Scan for the cell matching the given text and deliver its [X, Y] coordinate at center. 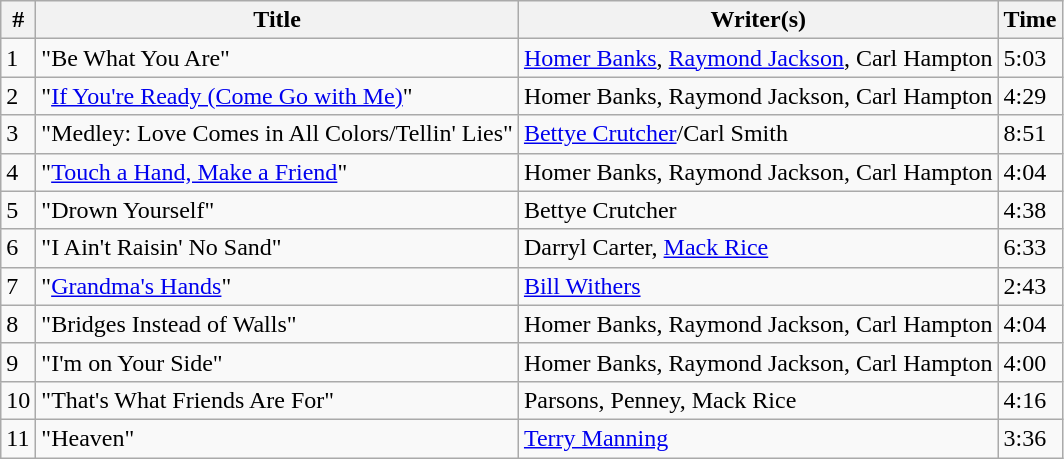
"Bridges Instead of Walls" [278, 324]
"That's What Friends Are For" [278, 400]
11 [18, 438]
8 [18, 324]
Parsons, Penney, Mack Rice [758, 400]
Terry Manning [758, 438]
6:33 [1030, 248]
10 [18, 400]
4:00 [1030, 362]
8:51 [1030, 134]
"Drown Yourself" [278, 210]
Writer(s) [758, 20]
4:16 [1030, 400]
Darryl Carter, Mack Rice [758, 248]
4:29 [1030, 96]
5 [18, 210]
9 [18, 362]
2 [18, 96]
2:43 [1030, 286]
Bill Withers [758, 286]
6 [18, 248]
3:36 [1030, 438]
"If You're Ready (Come Go with Me)" [278, 96]
5:03 [1030, 58]
4:38 [1030, 210]
"Grandma's Hands" [278, 286]
4 [18, 172]
Bettye Crutcher [758, 210]
3 [18, 134]
7 [18, 286]
"I Ain't Raisin' No Sand" [278, 248]
"Medley: Love Comes in All Colors/Tellin' Lies" [278, 134]
"I'm on Your Side" [278, 362]
"Be What You Are" [278, 58]
Bettye Crutcher/Carl Smith [758, 134]
1 [18, 58]
"Heaven" [278, 438]
Title [278, 20]
"Touch a Hand, Make a Friend" [278, 172]
# [18, 20]
Time [1030, 20]
